Find where the given text appears and provide that cell's center as [x, y] coordinate. 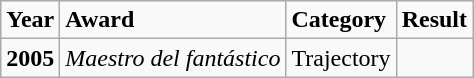
Year [30, 20]
Trajectory [341, 58]
Award [173, 20]
Category [341, 20]
Maestro del fantástico [173, 58]
Result [434, 20]
2005 [30, 58]
